Capture the cell that displays the provided text and extract its (X, Y) central coordinate. 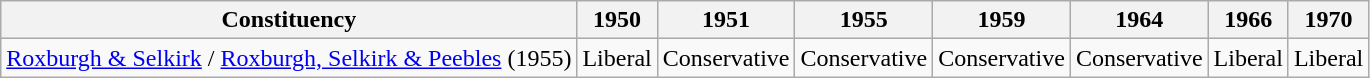
Roxburgh & Selkirk / Roxburgh, Selkirk & Peebles (1955) (289, 58)
1955 (864, 20)
1959 (1002, 20)
1951 (726, 20)
1950 (617, 20)
Constituency (289, 20)
1964 (1139, 20)
1970 (1328, 20)
1966 (1248, 20)
